Provide the [x, y] coordinate of the cell's center where the given text is located.  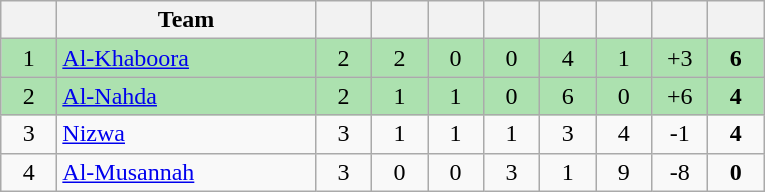
Nizwa [186, 134]
Team [186, 20]
+3 [680, 58]
Al-Khaboora [186, 58]
+6 [680, 96]
-8 [680, 172]
9 [624, 172]
-1 [680, 134]
Al-Nahda [186, 96]
Al-Musannah [186, 172]
